Scan for the cell matching the given text and deliver its (X, Y) coordinate at center. 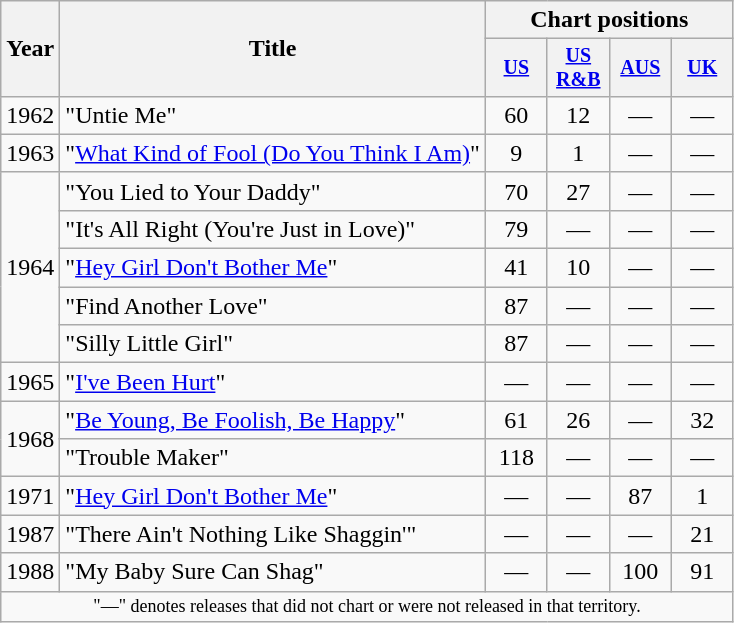
Chart positions (609, 20)
US (516, 68)
"It's All Right (You're Just in Love)" (273, 229)
21 (702, 534)
1988 (30, 572)
"My Baby Sure Can Shag" (273, 572)
1987 (30, 534)
1964 (30, 267)
10 (578, 268)
"Find Another Love" (273, 306)
32 (702, 420)
12 (578, 115)
118 (516, 458)
"Be Young, Be Foolish, Be Happy" (273, 420)
60 (516, 115)
"Silly Little Girl" (273, 344)
9 (516, 153)
1963 (30, 153)
"—" denotes releases that did not chart or were not released in that territory. (367, 606)
"There Ain't Nothing Like Shaggin'" (273, 534)
27 (578, 191)
AUS (640, 68)
UK (702, 68)
1968 (30, 439)
Title (273, 49)
79 (516, 229)
"Trouble Maker" (273, 458)
91 (702, 572)
"What Kind of Fool (Do You Think I Am)" (273, 153)
1962 (30, 115)
61 (516, 420)
"Untie Me" (273, 115)
1965 (30, 382)
"I've Been Hurt" (273, 382)
70 (516, 191)
26 (578, 420)
Year (30, 49)
"You Lied to Your Daddy" (273, 191)
USR&B (578, 68)
100 (640, 572)
41 (516, 268)
1971 (30, 496)
